Extract the (x, y) coordinate from the center of the cell holding the provided text.  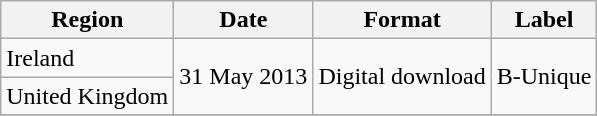
United Kingdom (88, 96)
31 May 2013 (244, 77)
Ireland (88, 58)
Region (88, 20)
Label (544, 20)
Format (402, 20)
Date (244, 20)
Digital download (402, 77)
B-Unique (544, 77)
